Provide the [x, y] coordinate of the cell's center where the given text is located.  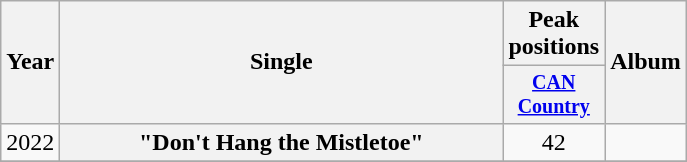
Single [282, 62]
"Don't Hang the Mistletoe" [282, 142]
CAN Country [554, 94]
2022 [30, 142]
Peak positions [554, 34]
Album [646, 62]
Year [30, 62]
42 [554, 142]
